For the text-containing cell, return its midpoint in (X, Y) coordinate format. 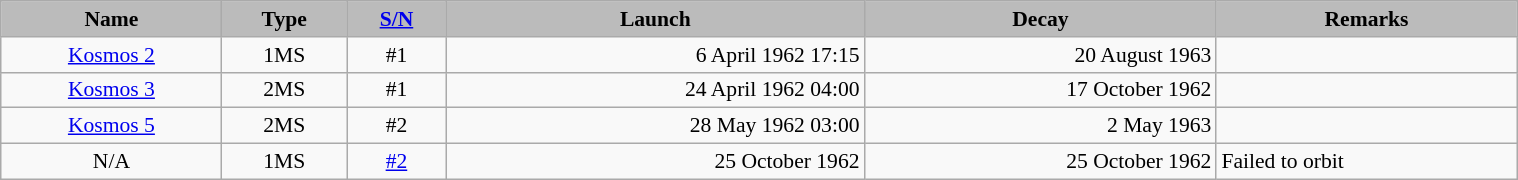
Launch (656, 19)
Kosmos 5 (111, 126)
17 October 1962 (1041, 90)
24 April 1962 04:00 (656, 90)
Type (284, 19)
N/A (111, 162)
28 May 1962 03:00 (656, 126)
Failed to orbit (1366, 162)
2 May 1963 (1041, 126)
Decay (1041, 19)
6 April 1962 17:15 (656, 55)
Kosmos 3 (111, 90)
Kosmos 2 (111, 55)
S/N (396, 19)
20 August 1963 (1041, 55)
Name (111, 19)
Remarks (1366, 19)
